Find where the given text appears and provide that cell's center as (x, y) coordinate. 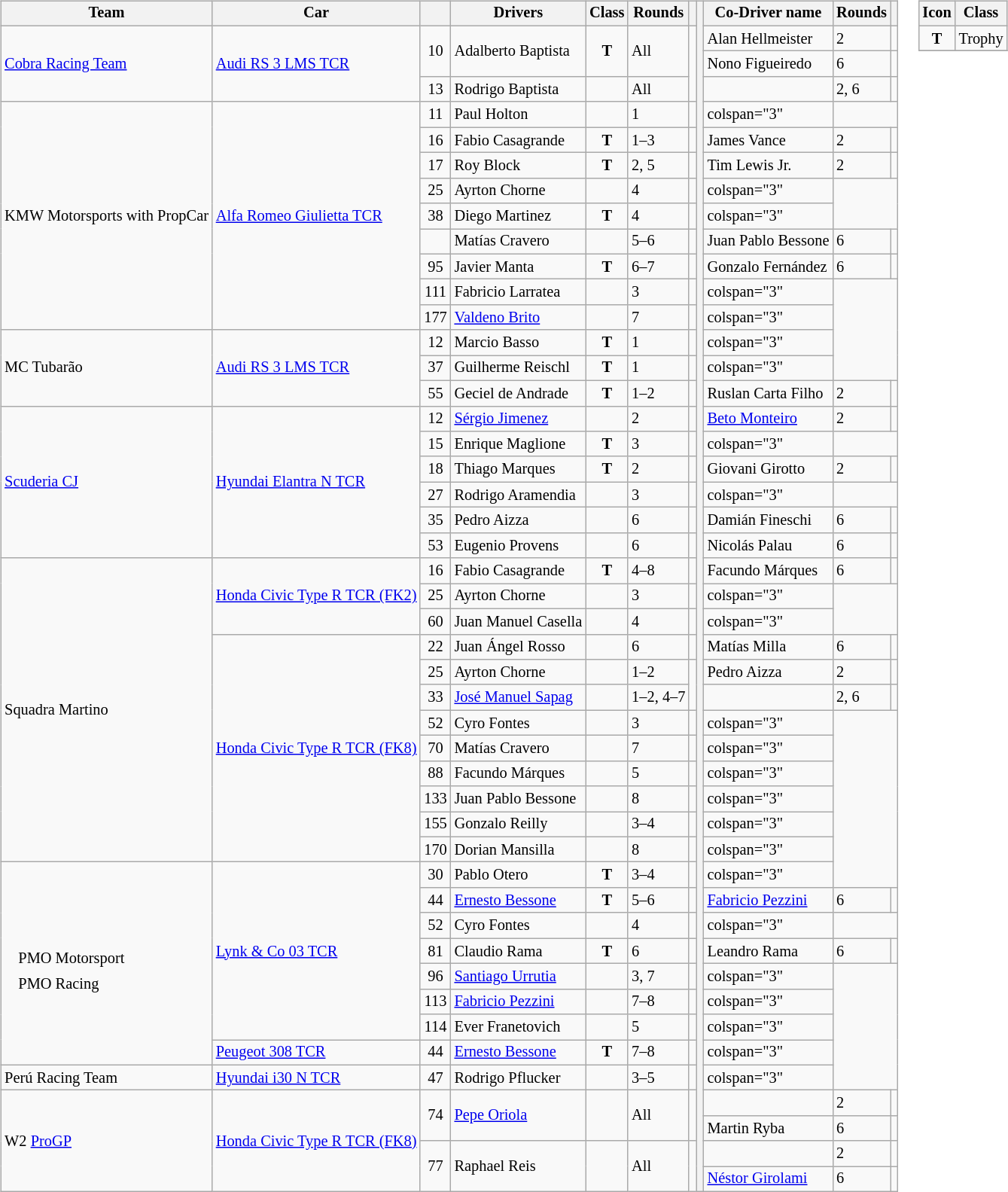
José Manuel Sapag (519, 697)
4–8 (658, 571)
Rodrigo Pflucker (519, 1078)
Leandro Rama (769, 951)
Team (107, 14)
95 (435, 267)
Guilherme Reischl (519, 368)
Javier Manta (519, 267)
Ruslan Carta Filho (769, 393)
PMO Racing (71, 985)
Nicolás Palau (769, 545)
33 (435, 697)
Martin Ryba (769, 1129)
88 (435, 773)
114 (435, 1027)
Raphael Reis (519, 1166)
PMO Motorsport PMO Racing (107, 964)
Diego Martinez (519, 216)
Claudio Rama (519, 951)
22 (435, 647)
Juan Ángel Rosso (519, 647)
Rodrigo Aramendia (519, 495)
38 (435, 216)
133 (435, 799)
113 (435, 1001)
81 (435, 951)
Geciel de Andrade (519, 393)
60 (435, 621)
15 (435, 444)
17 (435, 166)
Sérgio Jimenez (519, 419)
53 (435, 545)
Hyundai Elantra N TCR (316, 482)
Fabricio Larratea (519, 292)
Nono Figueiredo (769, 64)
Trophy (982, 38)
Dorian Mansilla (519, 849)
Néstor Girolami (769, 1179)
11 (435, 114)
Santiago Urrutia (519, 977)
Gonzalo Fernández (769, 267)
Matías Milla (769, 647)
Beto Monteiro (769, 419)
6–7 (658, 267)
Cobra Racing Team (107, 63)
MC Tubarão (107, 367)
Alan Hellmeister (769, 38)
Icon (936, 14)
Roy Block (519, 166)
Enrique Maglione (519, 444)
Hyundai i30 N TCR (316, 1078)
Giovani Girotto (769, 469)
47 (435, 1078)
Alfa Romeo Giulietta TCR (316, 215)
Thiago Marques (519, 469)
30 (435, 875)
Squadra Martino (107, 710)
KMW Motorsports with PropCar (107, 215)
35 (435, 520)
PMO Motorsport (71, 958)
Ever Franetovich (519, 1027)
Drivers (519, 14)
111 (435, 292)
155 (435, 825)
177 (435, 318)
Perú Racing Team (107, 1078)
W2 ProGP (107, 1142)
2, 5 (658, 166)
Peugeot 308 TCR (316, 1053)
Car (316, 14)
Adalberto Baptista (519, 51)
Gonzalo Reilly (519, 825)
77 (435, 1166)
1–2, 4–7 (658, 697)
Pepe Oriola (519, 1116)
3–5 (658, 1078)
37 (435, 368)
70 (435, 748)
18 (435, 469)
Eugenio Provens (519, 545)
13 (435, 90)
Lynk & Co 03 TCR (316, 951)
James Vance (769, 140)
Juan Manuel Casella (519, 621)
Tim Lewis Jr. (769, 166)
Honda Civic Type R TCR (FK2) (316, 596)
55 (435, 393)
27 (435, 495)
Damián Fineschi (769, 520)
3, 7 (658, 977)
170 (435, 849)
Pablo Otero (519, 875)
Valdeno Brito (519, 318)
1–3 (658, 140)
Paul Holton (519, 114)
10 (435, 51)
96 (435, 977)
Marcio Basso (519, 343)
Co-Driver name (769, 14)
Rodrigo Baptista (519, 90)
Scuderia CJ (107, 482)
74 (435, 1116)
